Scan for the cell matching the given text and deliver its (x, y) coordinate at center. 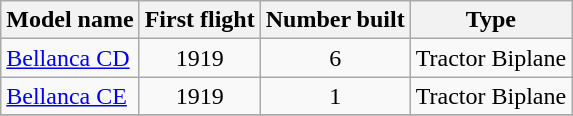
1 (335, 96)
First flight (200, 20)
Bellanca CD (70, 58)
Type (490, 20)
Bellanca CE (70, 96)
Number built (335, 20)
6 (335, 58)
Model name (70, 20)
